Output the [x, y] coordinate of the center of the cell containing the given text.  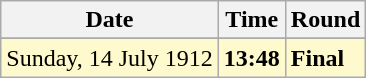
Time [252, 20]
Date [110, 20]
Round [325, 20]
Final [325, 58]
13:48 [252, 58]
Sunday, 14 July 1912 [110, 58]
